Extract the (x, y) coordinate from the center of the cell holding the provided text.  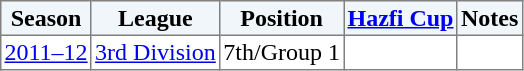
Notes (490, 18)
3rd Division (155, 52)
Hazfi Cup (401, 18)
Season (46, 18)
7th/Group 1 (282, 52)
Position (282, 18)
League (155, 18)
2011–12 (46, 52)
